Search for the cell housing the specified text and yield its [x, y] center coordinate. 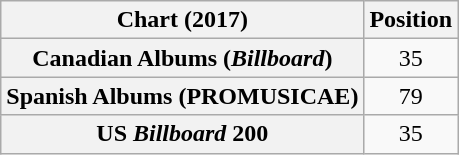
US Billboard 200 [182, 134]
Canadian Albums (Billboard) [182, 58]
79 [411, 96]
Position [411, 20]
Spanish Albums (PROMUSICAE) [182, 96]
Chart (2017) [182, 20]
